Locate the cell with the specified text and output its [X, Y] center coordinate. 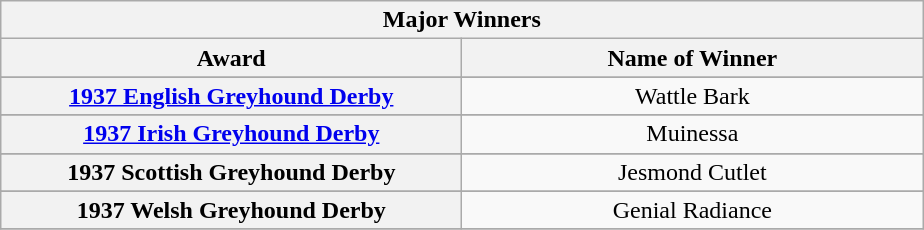
Major Winners [462, 20]
1937 English Greyhound Derby [232, 96]
1937 Irish Greyhound Derby [232, 134]
Wattle Bark [692, 96]
Muinessa [692, 134]
Name of Winner [692, 58]
Genial Radiance [692, 210]
Award [232, 58]
1937 Scottish Greyhound Derby [232, 172]
1937 Welsh Greyhound Derby [232, 210]
Jesmond Cutlet [692, 172]
